Pinpoint the cell where the given text exists, returning its [x, y] midpoint coordinate. 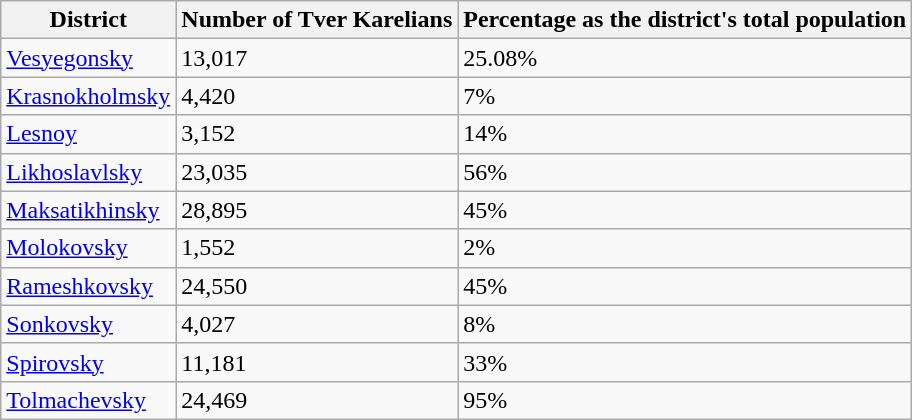
23,035 [317, 172]
7% [685, 96]
3,152 [317, 134]
28,895 [317, 210]
Krasnokholmsky [88, 96]
24,469 [317, 400]
14% [685, 134]
11,181 [317, 362]
Vesyegonsky [88, 58]
95% [685, 400]
Likhoslavlsky [88, 172]
Lesnoy [88, 134]
33% [685, 362]
Tolmachevsky [88, 400]
Percentage as the district's total population [685, 20]
8% [685, 324]
Rameshkovsky [88, 286]
4,420 [317, 96]
1,552 [317, 248]
Sonkovsky [88, 324]
Maksatikhinsky [88, 210]
25.08% [685, 58]
Number of Tver Karelians [317, 20]
56% [685, 172]
District [88, 20]
13,017 [317, 58]
4,027 [317, 324]
2% [685, 248]
Spirovsky [88, 362]
24,550 [317, 286]
Molokovsky [88, 248]
